For the text-containing cell, return its midpoint in (X, Y) coordinate format. 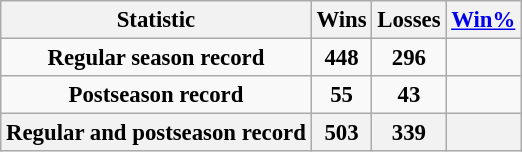
296 (409, 58)
Statistic (156, 20)
55 (342, 95)
Losses (409, 20)
Win% (484, 20)
448 (342, 58)
Regular season record (156, 58)
503 (342, 133)
Regular and postseason record (156, 133)
Wins (342, 20)
339 (409, 133)
Postseason record (156, 95)
43 (409, 95)
